Search for the cell housing the specified text and yield its [x, y] center coordinate. 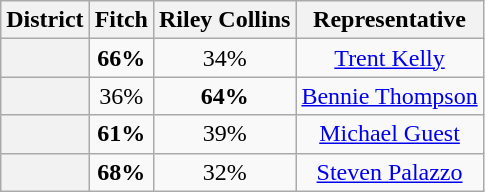
39% [224, 134]
36% [121, 96]
Michael Guest [390, 134]
32% [224, 172]
Trent Kelly [390, 58]
66% [121, 58]
Bennie Thompson [390, 96]
64% [224, 96]
34% [224, 58]
District [45, 20]
Riley Collins [224, 20]
61% [121, 134]
68% [121, 172]
Steven Palazzo [390, 172]
Representative [390, 20]
Fitch [121, 20]
